Detect which cell encompasses the target text, then output its (X, Y) center coordinate. 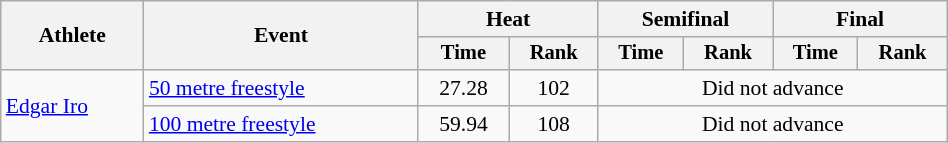
Athlete (72, 36)
Event (281, 36)
Semifinal (685, 19)
Edgar Iro (72, 106)
27.28 (464, 88)
Heat (508, 19)
108 (554, 124)
Final (860, 19)
59.94 (464, 124)
100 metre freestyle (281, 124)
50 metre freestyle (281, 88)
102 (554, 88)
